Provide the (x, y) coordinate of the cell's center where the given text is located.  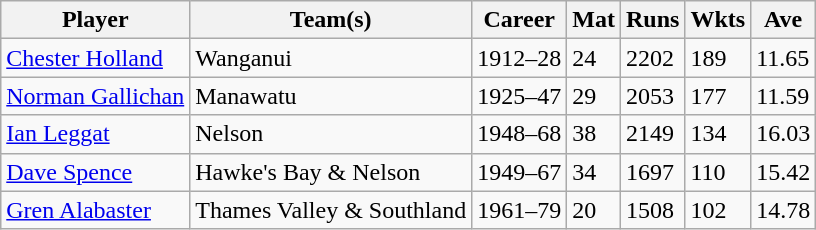
Hawke's Bay & Nelson (331, 172)
Norman Gallichan (96, 96)
Nelson (331, 134)
Team(s) (331, 20)
2149 (652, 134)
Wanganui (331, 58)
1925–47 (520, 96)
1949–67 (520, 172)
1697 (652, 172)
16.03 (784, 134)
24 (594, 58)
177 (718, 96)
Runs (652, 20)
1912–28 (520, 58)
Dave Spence (96, 172)
11.59 (784, 96)
Ian Leggat (96, 134)
Manawatu (331, 96)
2202 (652, 58)
20 (594, 210)
11.65 (784, 58)
29 (594, 96)
1508 (652, 210)
Wkts (718, 20)
Thames Valley & Southland (331, 210)
1948–68 (520, 134)
1961–79 (520, 210)
15.42 (784, 172)
Player (96, 20)
134 (718, 134)
Chester Holland (96, 58)
Mat (594, 20)
Career (520, 20)
102 (718, 210)
34 (594, 172)
14.78 (784, 210)
2053 (652, 96)
Gren Alabaster (96, 210)
38 (594, 134)
Ave (784, 20)
110 (718, 172)
189 (718, 58)
